Find where the given text appears and provide that cell's center as [x, y] coordinate. 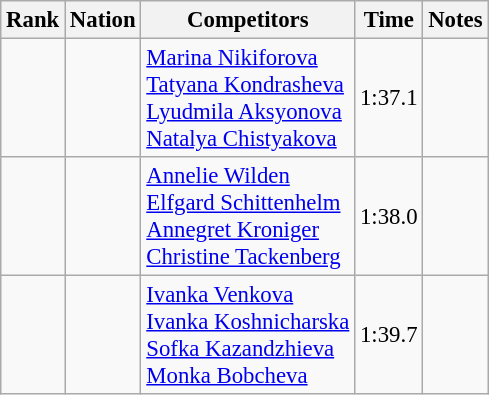
1:38.0 [389, 216]
Rank [33, 20]
Nation [103, 20]
1:39.7 [389, 336]
1:37.1 [389, 98]
Notes [456, 20]
Annelie WildenElfgard SchittenhelmAnnegret KronigerChristine Tackenberg [248, 216]
Ivanka VenkovaIvanka KoshnicharskaSofka KazandzhievaMonka Bobcheva [248, 336]
Time [389, 20]
Marina NikiforovaTatyana KondrashevaLyudmila AksyonovaNatalya Chistyakova [248, 98]
Competitors [248, 20]
